Scan for the cell matching the given text and deliver its [X, Y] coordinate at center. 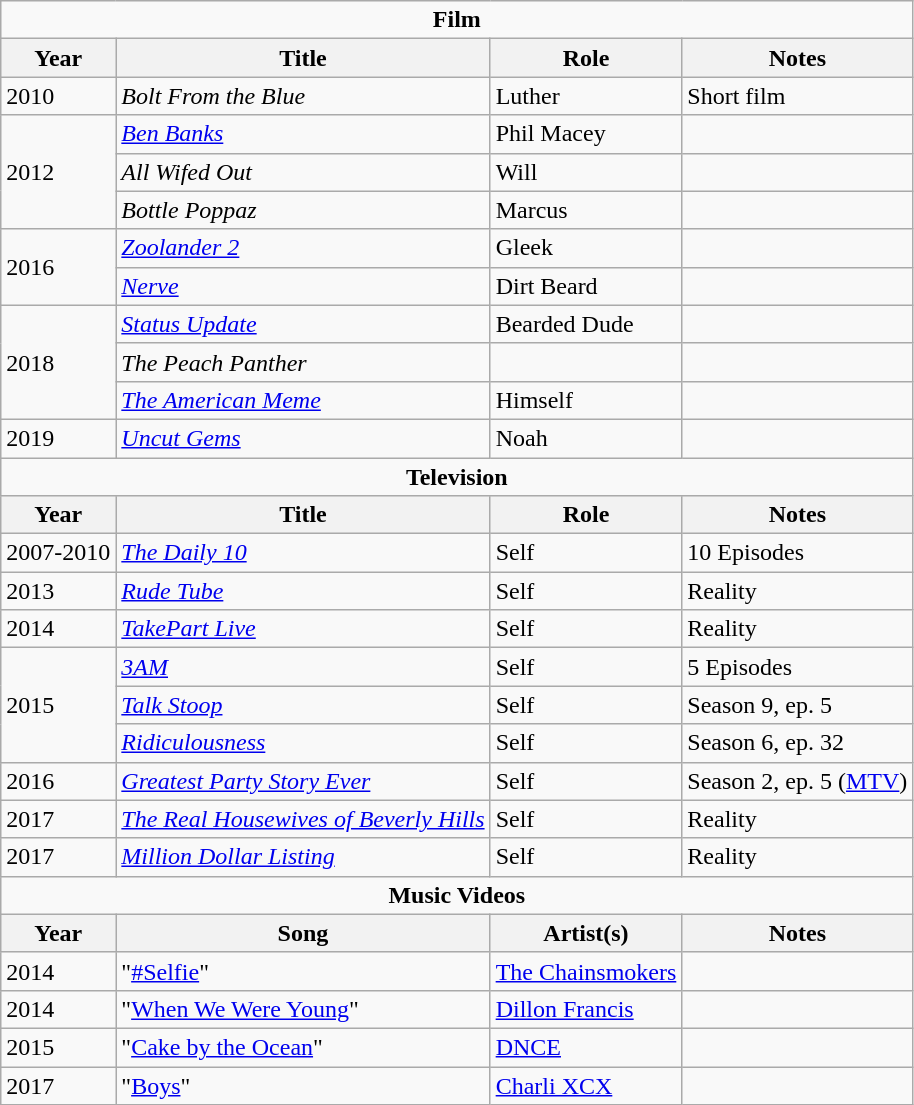
Season 9, ep. 5 [798, 705]
2018 [58, 362]
2010 [58, 96]
Status Update [303, 324]
10 Episodes [798, 553]
Film [457, 20]
"When We Were Young" [303, 1009]
"Boys" [303, 1085]
Ben Banks [303, 134]
Season 6, ep. 32 [798, 743]
5 Episodes [798, 667]
Season 2, ep. 5 (MTV) [798, 781]
Greatest Party Story Ever [303, 781]
Bottle Poppaz [303, 210]
Noah [586, 438]
The American Meme [303, 400]
Zoolander 2 [303, 248]
3AM [303, 667]
The Peach Panther [303, 362]
Artist(s) [586, 933]
Ridiculousness [303, 743]
Dirt Beard [586, 286]
Dillon Francis [586, 1009]
All Wifed Out [303, 172]
2019 [58, 438]
Luther [586, 96]
Uncut Gems [303, 438]
Rude Tube [303, 591]
"Cake by the Ocean" [303, 1047]
2007-2010 [58, 553]
The Daily 10 [303, 553]
Television [457, 477]
Charli XCX [586, 1085]
Talk Stoop [303, 705]
Song [303, 933]
Himself [586, 400]
Million Dollar Listing [303, 857]
TakePart Live [303, 629]
Nerve [303, 286]
The Real Housewives of Beverly Hills [303, 819]
Bearded Dude [586, 324]
DNCE [586, 1047]
2012 [58, 172]
Will [586, 172]
"#Selfie" [303, 971]
2013 [58, 591]
Bolt From the Blue [303, 96]
Gleek [586, 248]
Short film [798, 96]
Music Videos [457, 895]
The Chainsmokers [586, 971]
Marcus [586, 210]
Phil Macey [586, 134]
